From the cell containing the given text, extract its center point as (x, y) coordinate. 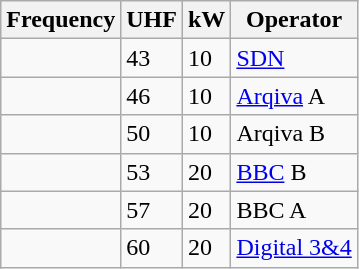
60 (152, 248)
Arqiva A (294, 96)
Frequency (61, 20)
UHF (152, 20)
BBC A (294, 210)
SDN (294, 58)
57 (152, 210)
kW (206, 20)
Digital 3&4 (294, 248)
53 (152, 172)
Operator (294, 20)
Arqiva B (294, 134)
46 (152, 96)
43 (152, 58)
BBC B (294, 172)
50 (152, 134)
